Scan for the cell matching the given text and deliver its (x, y) coordinate at center. 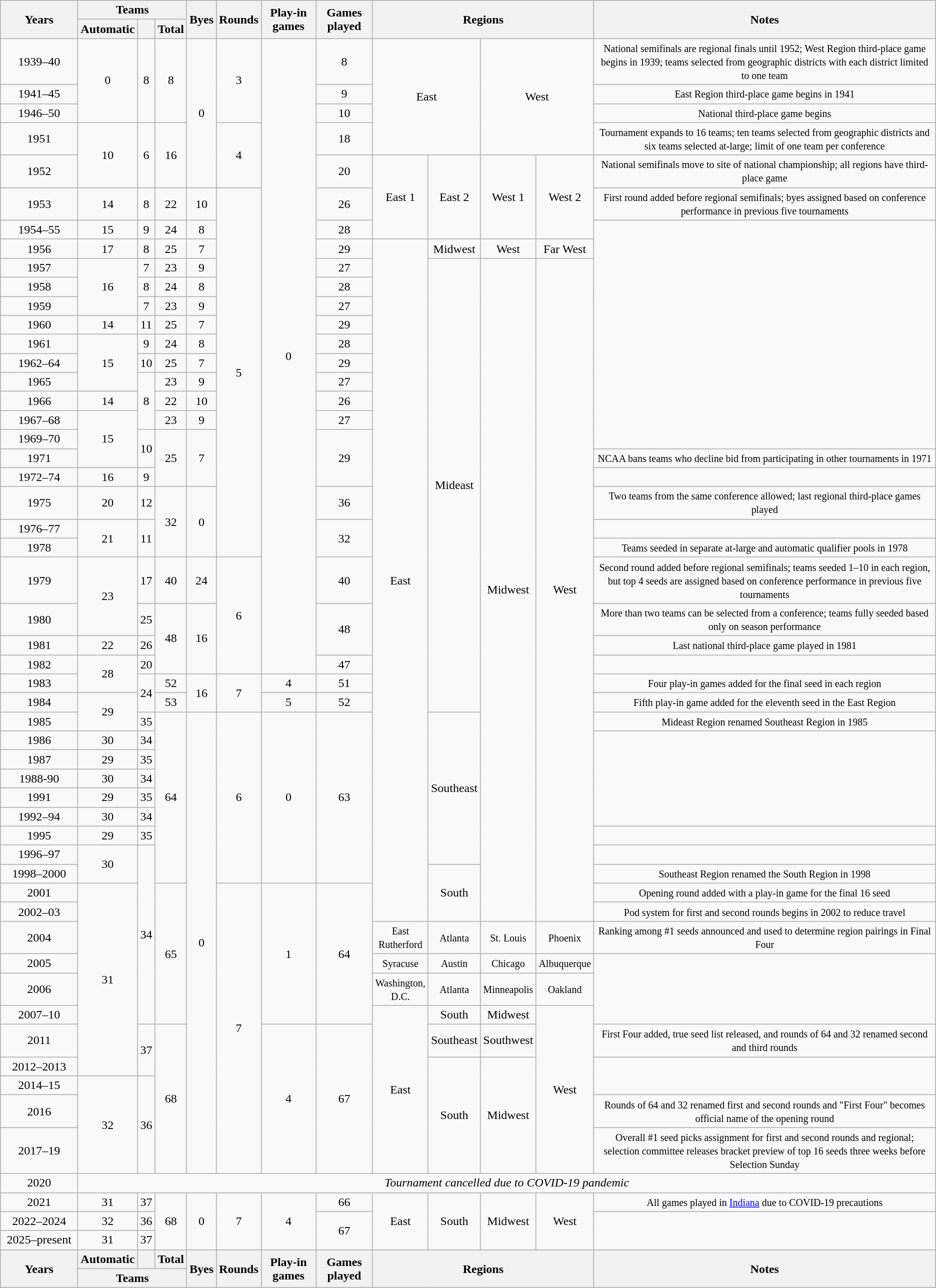
1960 (39, 325)
Oakland (565, 989)
West 2 (565, 197)
All games played in Indiana due to COVID-19 precautions (764, 1202)
East Region third-place game begins in 1941 (764, 94)
2016 (39, 1111)
1981 (39, 645)
Far West (565, 248)
1953 (39, 204)
1956 (39, 248)
Ranking among #1 seeds announced and used to determine region pairings in Final Four (764, 937)
2017–19 (39, 1150)
Rounds of 64 and 32 renamed first and second rounds and "First Four" becomes official name of the opening round (764, 1111)
Two teams from the same conference allowed; last regional third-place games played (764, 503)
2021 (39, 1202)
Opening round added with a play-in game for the final 16 seed (764, 892)
Southwest (508, 1041)
West 1 (508, 197)
1958 (39, 286)
Fifth play-in game added for the eleventh seed in the East Region (764, 702)
1991 (39, 797)
2006 (39, 989)
1985 (39, 721)
2004 (39, 937)
Mideast Region renamed Southeast Region in 1985 (764, 721)
1941–45 (39, 94)
1988-90 (39, 778)
21 (108, 538)
1969–70 (39, 439)
1992–94 (39, 816)
12 (146, 503)
St. Louis (508, 937)
Pod system for first and second rounds begins in 2002 to reduce travel (764, 911)
66 (344, 1202)
3 (239, 80)
2014–15 (39, 1085)
2011 (39, 1041)
Phoenix (565, 937)
1975 (39, 503)
1976–77 (39, 528)
National semifinals move to site of national championship; all regions have third-place game (764, 171)
1987 (39, 759)
NCAA bans teams who decline bid from participating in other tournaments in 1971 (764, 458)
53 (171, 702)
Four play-in games added for the final seed in each region (764, 683)
Albuquerque (565, 963)
1982 (39, 664)
2007–10 (39, 1015)
2025–present (39, 1240)
More than two teams can be selected from a conference; teams fully seeded based only on season performance (764, 619)
1952 (39, 171)
2001 (39, 892)
Tournament expands to 16 teams; ten teams selected from geographic districts and six teams selected at-large; limit of one team per conference (764, 139)
1979 (39, 580)
East 1 (400, 197)
2012–2013 (39, 1066)
1962–64 (39, 363)
Last national third-place game played in 1981 (764, 645)
1986 (39, 740)
1965 (39, 382)
65 (171, 953)
1995 (39, 835)
1971 (39, 458)
1998–2000 (39, 873)
1996–97 (39, 854)
National third-place game begins (764, 113)
Tournament cancelled due to COVID-19 pandemic (507, 1183)
Southeast Region renamed the South Region in 1998 (764, 873)
51 (344, 683)
63 (344, 798)
1983 (39, 683)
1961 (39, 344)
2002–03 (39, 911)
Teams seeded in separate at-large and automatic qualifier pools in 1978 (764, 547)
Syracuse (400, 963)
1946–50 (39, 113)
First round added before regional semifinals; byes assigned based on conference performance in previous five tournaments (764, 204)
1939–40 (39, 61)
1984 (39, 702)
1954–55 (39, 229)
1967–68 (39, 420)
47 (344, 664)
1959 (39, 305)
East Rutherford (400, 937)
1951 (39, 139)
1 (288, 953)
2020 (39, 1183)
1966 (39, 401)
1957 (39, 267)
2005 (39, 963)
East 2 (454, 197)
1972–74 (39, 477)
Chicago (508, 963)
2022–2024 (39, 1221)
Washington, D.C. (400, 989)
Mideast (454, 485)
Minneapolis (508, 989)
First Four added, true seed list released, and rounds of 64 and 32 renamed second and third rounds (764, 1041)
1978 (39, 547)
18 (344, 139)
1980 (39, 619)
Austin (454, 963)
